Find where the given text appears and provide that cell's center as (X, Y) coordinate. 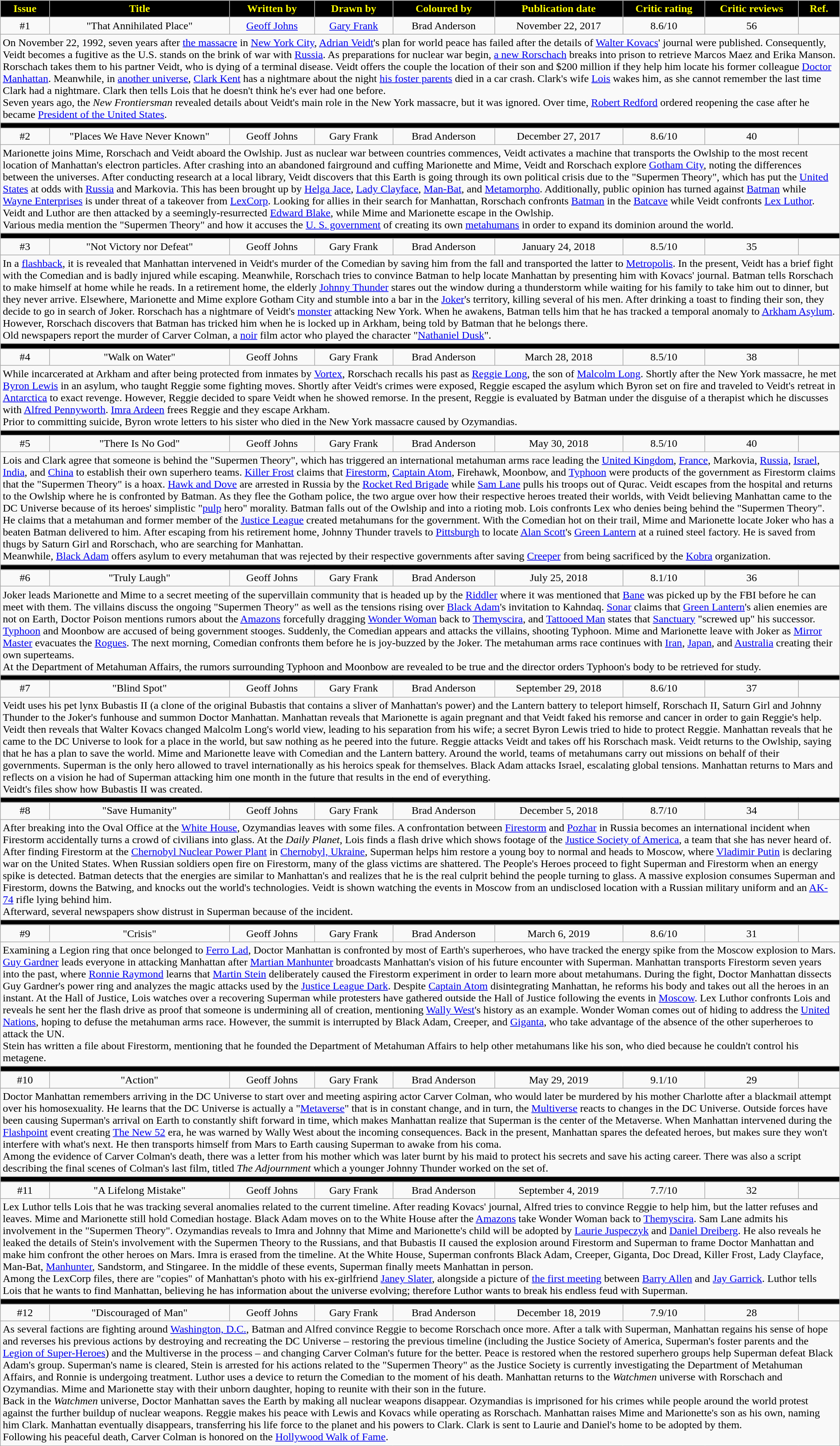
Issue (25, 9)
"Crisis" (140, 933)
"Truly Laugh" (140, 578)
Publication date (559, 9)
July 25, 2018 (559, 578)
#11 (25, 1190)
Ref. (819, 9)
#3 (25, 246)
38 (751, 357)
"Places We Have Never Known" (140, 136)
#8 (25, 811)
#2 (25, 136)
31 (751, 933)
"There Is No God" (140, 444)
"Action" (140, 1079)
7.9/10 (664, 1313)
May 29, 2019 (559, 1079)
September 4, 2019 (559, 1190)
"Not Victory nor Defeat" (140, 246)
May 30, 2018 (559, 444)
8.1/10 (664, 578)
November 22, 2017 (559, 26)
36 (751, 578)
January 24, 2018 (559, 246)
December 5, 2018 (559, 811)
32 (751, 1190)
March 6, 2019 (559, 933)
56 (751, 26)
#7 (25, 688)
Drawn by (354, 9)
29 (751, 1079)
#12 (25, 1313)
8.7/10 (664, 811)
"Blind Spot" (140, 688)
#10 (25, 1079)
#4 (25, 357)
7.7/10 (664, 1190)
March 28, 2018 (559, 357)
"Save Humanity" (140, 811)
December 18, 2019 (559, 1313)
28 (751, 1313)
35 (751, 246)
September 29, 2018 (559, 688)
Critic rating (664, 9)
9.1/10 (664, 1079)
#6 (25, 578)
#9 (25, 933)
"That Annihilated Place" (140, 26)
December 27, 2017 (559, 136)
"Walk on Water" (140, 357)
34 (751, 811)
Written by (272, 9)
Title (140, 9)
"A Lifelong Mistake" (140, 1190)
#5 (25, 444)
37 (751, 688)
#1 (25, 26)
Coloured by (444, 9)
Critic reviews (751, 9)
"Discouraged of Man" (140, 1313)
